Identify which cell holds the provided text, then report its [X, Y] central coordinate. 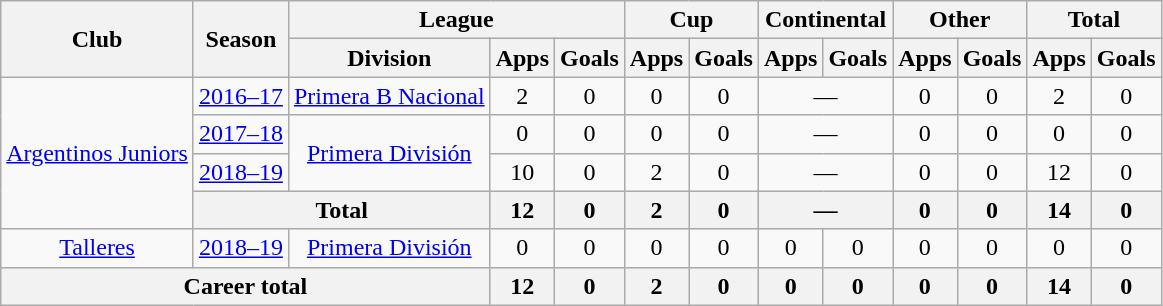
Other [960, 20]
2017–18 [240, 134]
10 [522, 172]
Cup [691, 20]
League [456, 20]
Primera B Nacional [389, 96]
Season [240, 39]
Talleres [98, 248]
Argentinos Juniors [98, 153]
Club [98, 39]
Career total [246, 286]
Division [389, 58]
2016–17 [240, 96]
Continental [825, 20]
